Extract the (x, y) coordinate from the center of the cell holding the provided text.  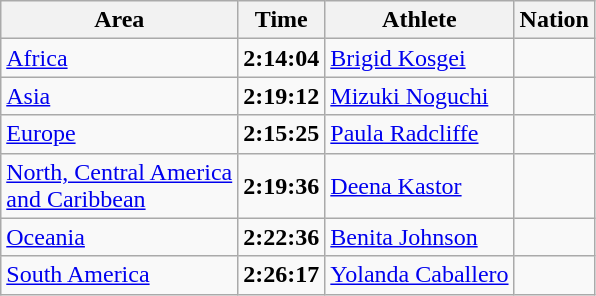
Deena Kastor (420, 186)
Oceania (120, 237)
2:19:12 (282, 96)
Nation (554, 20)
2:26:17 (282, 275)
Paula Radcliffe (420, 134)
South America (120, 275)
Asia (120, 96)
2:14:04 (282, 58)
Athlete (420, 20)
2:15:25 (282, 134)
Time (282, 20)
Brigid Kosgei (420, 58)
2:19:36 (282, 186)
Africa (120, 58)
Benita Johnson (420, 237)
2:22:36 (282, 237)
Area (120, 20)
Europe (120, 134)
North, Central America and Caribbean (120, 186)
Mizuki Noguchi (420, 96)
Yolanda Caballero (420, 275)
